For the text-containing cell, return its midpoint in [X, Y] coordinate format. 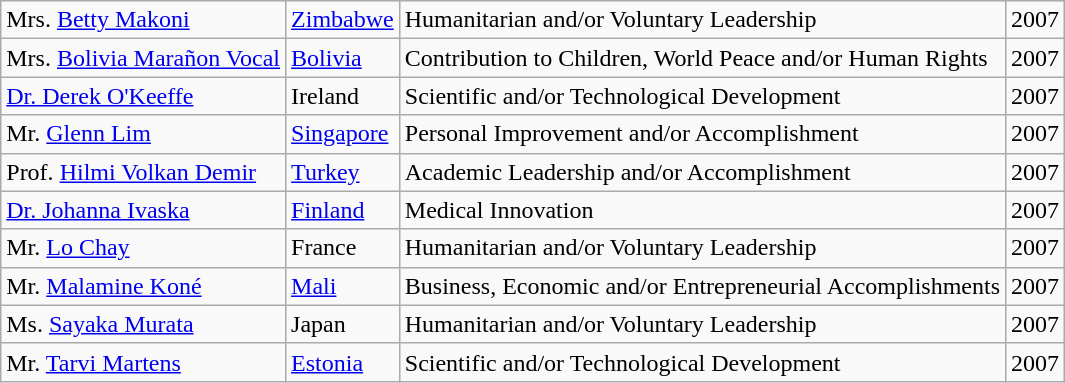
Turkey [343, 172]
Mrs. Betty Makoni [144, 20]
Ireland [343, 96]
Personal Improvement and/or Accomplishment [702, 134]
Zimbabwe [343, 20]
Medical Innovation [702, 210]
Mrs. Bolivia Marañon Vocal [144, 58]
Singapore [343, 134]
Prof. Hilmi Volkan Demir [144, 172]
Mr. Tarvi Martens [144, 362]
Mr. Lo Chay [144, 248]
Dr. Johanna Ivaska [144, 210]
Estonia [343, 362]
Business, Economic and/or Entrepreneurial Accomplishments [702, 286]
Contribution to Children, World Peace and/or Human Rights [702, 58]
Dr. Derek O'Keeffe [144, 96]
Mali [343, 286]
Mr. Glenn Lim [144, 134]
Bolivia [343, 58]
Japan [343, 324]
France [343, 248]
Ms. Sayaka Murata [144, 324]
Finland [343, 210]
Academic Leadership and/or Accomplishment [702, 172]
Mr. Malamine Koné [144, 286]
